Capture the cell that displays the provided text and extract its (x, y) central coordinate. 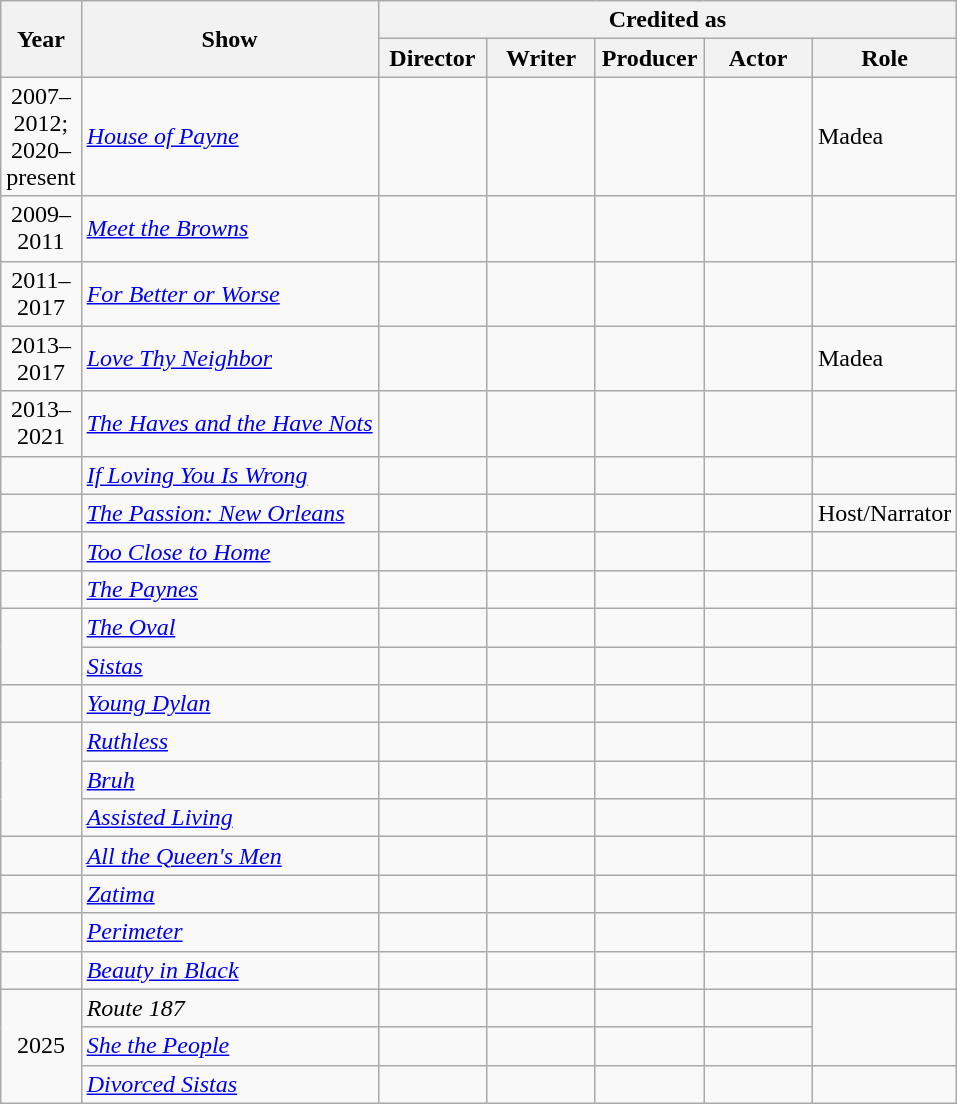
House of Payne (230, 136)
Actor (758, 58)
Role (884, 58)
Show (230, 39)
All the Queen's Men (230, 856)
2013–2017 (41, 358)
2007–2012; 2020–present (41, 136)
For Better or Worse (230, 294)
Producer (650, 58)
2025 (41, 1046)
Year (41, 39)
Assisted Living (230, 818)
Sistas (230, 665)
Credited as (668, 20)
Beauty in Black (230, 970)
Writer (542, 58)
Host/Narrator (884, 513)
Perimeter (230, 932)
If Loving You Is Wrong (230, 475)
Director (432, 58)
Route 187 (230, 1008)
The Passion: New Orleans (230, 513)
Zatima (230, 894)
Ruthless (230, 742)
2013–2021 (41, 424)
Divorced Sistas (230, 1084)
The Paynes (230, 589)
2011–2017 (41, 294)
Young Dylan (230, 704)
The Oval (230, 627)
The Haves and the Have Nots (230, 424)
Bruh (230, 780)
Too Close to Home (230, 551)
She the People (230, 1046)
2009–2011 (41, 228)
Love Thy Neighbor (230, 358)
Meet the Browns (230, 228)
